Locate the cell with the specified text and output its (X, Y) center coordinate. 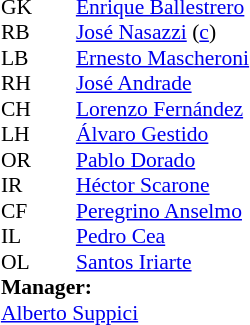
CH (20, 109)
LB (20, 58)
RH (20, 83)
RB (20, 33)
Pablo Dorado (162, 160)
Lorenzo Fernández (162, 109)
Ernesto Mascheroni (162, 58)
IL (20, 237)
Manager: (125, 287)
Santos Iriarte (162, 262)
CF (20, 211)
Álvaro Gestido (162, 135)
IR (20, 185)
Peregrino Anselmo (162, 211)
José Andrade (162, 83)
Héctor Scarone (162, 185)
José Nasazzi (c) (162, 33)
OL (20, 262)
LH (20, 135)
OR (20, 160)
Pedro Cea (162, 237)
